Provide the (x, y) coordinate of the cell's center where the given text is located.  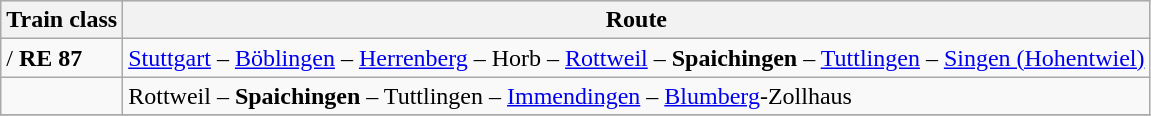
Route (636, 20)
/ RE 87 (62, 58)
Train class (62, 20)
Rottweil – Spaichingen – Tuttlingen – Immendingen – Blumberg-Zollhaus (636, 96)
Stuttgart – Böblingen – Herrenberg – Horb – Rottweil – Spaichingen – Tuttlingen – Singen (Hohentwiel) (636, 58)
